Provide the [x, y] coordinate of the cell's center where the given text is located.  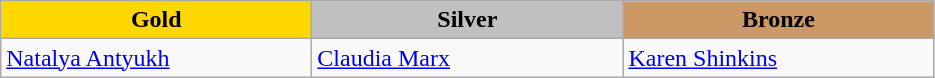
Gold [156, 20]
Bronze [778, 20]
Silver [468, 20]
Claudia Marx [468, 58]
Karen Shinkins [778, 58]
Natalya Antyukh [156, 58]
